Scan for the cell matching the given text and deliver its (X, Y) coordinate at center. 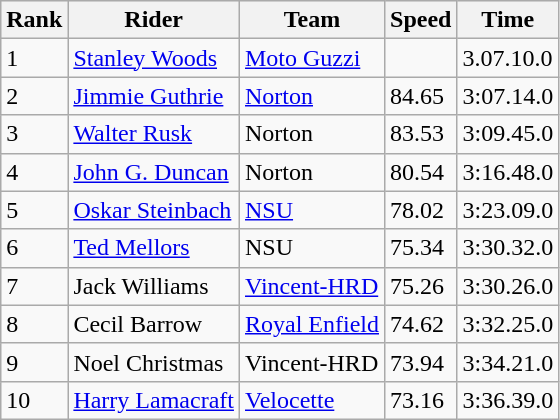
5 (34, 210)
83.53 (421, 134)
Velocette (312, 400)
75.26 (421, 286)
Ted Mellors (154, 248)
Noel Christmas (154, 362)
3:07.14.0 (508, 96)
Speed (421, 20)
7 (34, 286)
3:32.25.0 (508, 324)
10 (34, 400)
Time (508, 20)
3:30.32.0 (508, 248)
3:36.39.0 (508, 400)
Cecil Barrow (154, 324)
3 (34, 134)
74.62 (421, 324)
Royal Enfield (312, 324)
4 (34, 172)
Harry Lamacraft (154, 400)
9 (34, 362)
Walter Rusk (154, 134)
73.16 (421, 400)
Rank (34, 20)
78.02 (421, 210)
80.54 (421, 172)
75.34 (421, 248)
3:23.09.0 (508, 210)
John G. Duncan (154, 172)
3:16.48.0 (508, 172)
Rider (154, 20)
6 (34, 248)
84.65 (421, 96)
3:30.26.0 (508, 286)
3.07.10.0 (508, 58)
Moto Guzzi (312, 58)
Team (312, 20)
2 (34, 96)
3:09.45.0 (508, 134)
73.94 (421, 362)
Stanley Woods (154, 58)
3:34.21.0 (508, 362)
Jimmie Guthrie (154, 96)
8 (34, 324)
1 (34, 58)
Jack Williams (154, 286)
Oskar Steinbach (154, 210)
